For the text-containing cell, return its midpoint in [x, y] coordinate format. 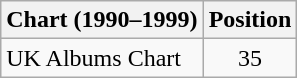
Chart (1990–1999) [102, 20]
Position [250, 20]
35 [250, 58]
UK Albums Chart [102, 58]
